Return [X, Y] of the center of cell containing provided text 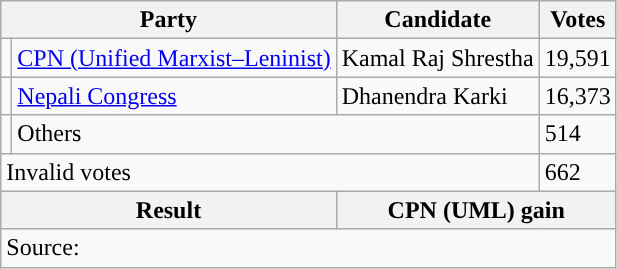
CPN (UML) gain [476, 210]
16,373 [578, 96]
Others [276, 134]
Nepali Congress [174, 96]
Source: [309, 248]
Dhanendra Karki [438, 96]
Kamal Raj Shrestha [438, 58]
Votes [578, 20]
Result [168, 210]
Invalid votes [270, 172]
CPN (Unified Marxist–Leninist) [174, 58]
514 [578, 134]
662 [578, 172]
19,591 [578, 58]
Party [168, 20]
Candidate [438, 20]
